Detect which cell encompasses the target text, then output its (x, y) center coordinate. 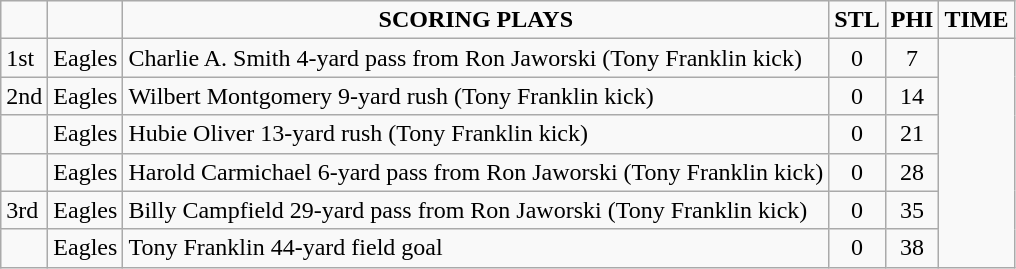
Wilbert Montgomery 9-yard rush (Tony Franklin kick) (476, 96)
Billy Campfield 29-yard pass from Ron Jaworski (Tony Franklin kick) (476, 210)
STL (857, 20)
3rd (24, 210)
38 (912, 248)
SCORING PLAYS (476, 20)
TIME (976, 20)
35 (912, 210)
2nd (24, 96)
1st (24, 58)
Charlie A. Smith 4-yard pass from Ron Jaworski (Tony Franklin kick) (476, 58)
Harold Carmichael 6-yard pass from Ron Jaworski (Tony Franklin kick) (476, 172)
Tony Franklin 44-yard field goal (476, 248)
21 (912, 134)
28 (912, 172)
7 (912, 58)
PHI (912, 20)
Hubie Oliver 13-yard rush (Tony Franklin kick) (476, 134)
14 (912, 96)
